Return the (X, Y) coordinate for the center point of the cell that contains the specified text.  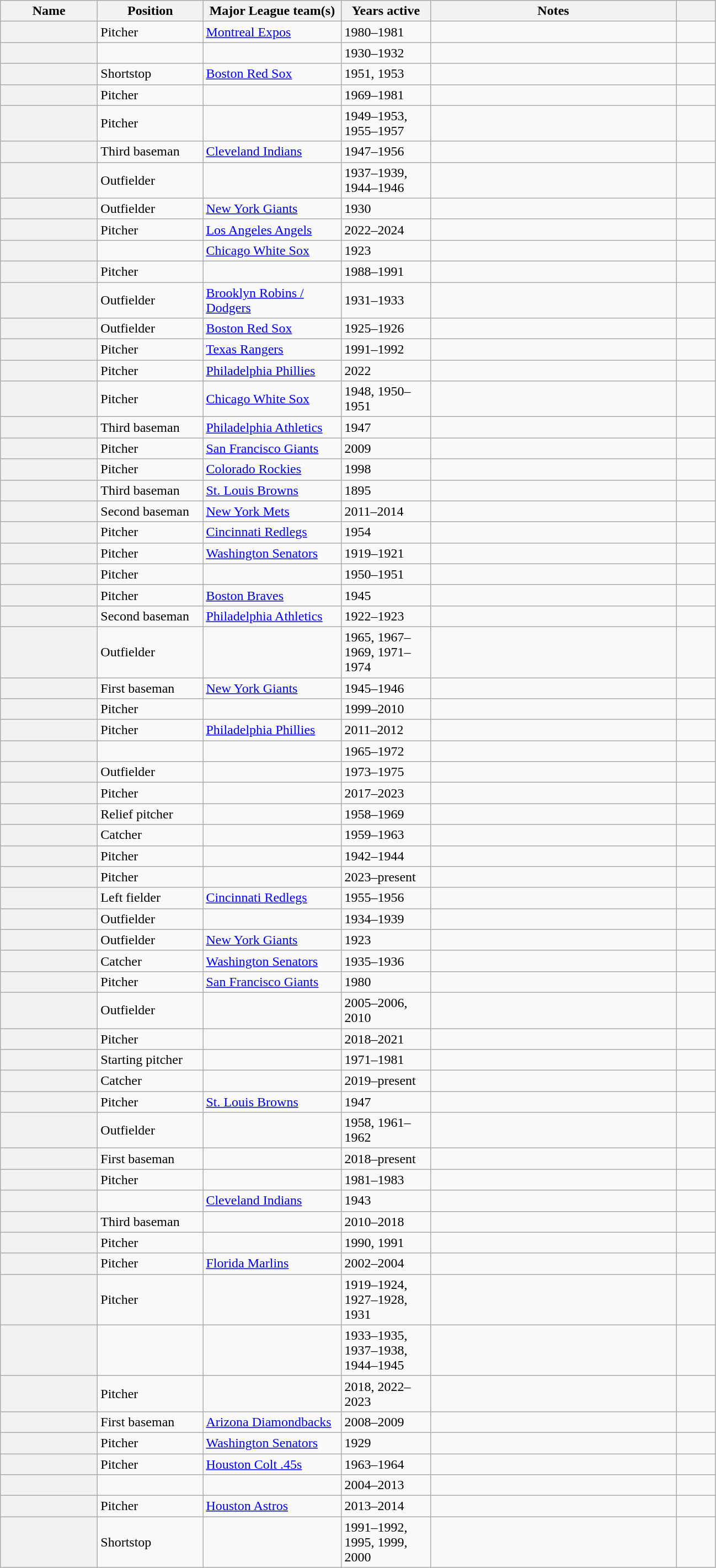
2022–2024 (386, 229)
1991–1992 (386, 350)
1969–1981 (386, 95)
2011–2014 (386, 511)
1954 (386, 532)
1980–1981 (386, 32)
2005–2006, 2010 (386, 1010)
Florida Marlins (272, 1264)
1935–1936 (386, 961)
Notes (553, 11)
1950–1951 (386, 574)
1919–1921 (386, 553)
2023–present (386, 877)
1895 (386, 490)
1945 (386, 595)
2018–present (386, 1159)
Years active (386, 11)
1958–1969 (386, 814)
2008–2009 (386, 1422)
1980 (386, 982)
1973–1975 (386, 772)
1925–1926 (386, 329)
1965–1972 (386, 751)
Houston Colt .45s (272, 1464)
Name (49, 11)
2002–2004 (386, 1264)
Arizona Diamondbacks (272, 1422)
1991–1992, 1995, 1999, 2000 (386, 1542)
2009 (386, 448)
Left fielder (150, 898)
1947–1956 (386, 152)
1919–1924, 1927–1928, 1931 (386, 1299)
1990, 1991 (386, 1243)
1931–1933 (386, 300)
2010–2018 (386, 1222)
2011–2012 (386, 730)
1929 (386, 1443)
2013–2014 (386, 1506)
1981–1983 (386, 1180)
Starting pitcher (150, 1060)
Los Angeles Angels (272, 229)
2022 (386, 371)
2017–2023 (386, 793)
1951, 1953 (386, 74)
1958, 1961–1962 (386, 1131)
1948, 1950–1951 (386, 399)
1949–1953, 1955–1957 (386, 124)
1971–1981 (386, 1060)
1945–1946 (386, 688)
1922–1923 (386, 616)
Position (150, 11)
1955–1956 (386, 898)
Texas Rangers (272, 350)
2018, 2022–2023 (386, 1393)
1937–1939, 1944–1946 (386, 180)
Colorado Rockies (272, 469)
1988–1991 (386, 271)
Houston Astros (272, 1506)
1959–1963 (386, 835)
Major League team(s) (272, 11)
Relief pitcher (150, 814)
Brooklyn Robins / Dodgers (272, 300)
1998 (386, 469)
1930 (386, 208)
1934–1939 (386, 919)
2004–2013 (386, 1485)
1933–1935, 1937–1938, 1944–1945 (386, 1350)
Montreal Expos (272, 32)
1965, 1967–1969, 1971–1974 (386, 652)
2019–present (386, 1081)
1963–1964 (386, 1464)
2018–2021 (386, 1039)
1930–1932 (386, 53)
1943 (386, 1201)
1999–2010 (386, 709)
Boston Braves (272, 595)
New York Mets (272, 511)
1942–1944 (386, 856)
